Locate the cell with the specified text and output its [x, y] center coordinate. 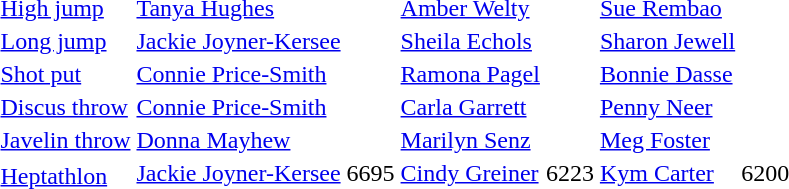
Carla Garrett [470, 107]
6695 [370, 173]
Cindy Greiner [470, 173]
Ramona Pagel [470, 74]
Bonnie Dasse [667, 74]
Meg Foster [667, 140]
Sharon Jewell [667, 41]
Penny Neer [667, 107]
Sheila Echols [470, 41]
6223 [570, 173]
Donna Mayhew [238, 140]
Kym Carter [667, 173]
Marilyn Senz [470, 140]
